Identify which cell holds the provided text, then report its (x, y) central coordinate. 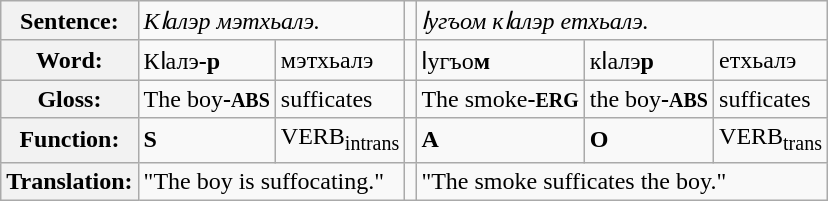
A (500, 140)
кӏалэр (648, 60)
Word: (70, 60)
"The smoke sufficates the boy." (622, 181)
ӏугъом кӏалэр етхьалэ. (622, 21)
Translation: (70, 181)
етхьалэ (771, 60)
ӏугъом (500, 60)
VERBtrans (771, 140)
мэтхьалэ (340, 60)
Gloss: (70, 99)
the boy-ABS (648, 99)
Кӏалэр мэтхьалэ. (272, 21)
S (206, 140)
The boy-ABS (206, 99)
Кӏалэ-р (206, 60)
Function: (70, 140)
VERBintrans (340, 140)
Sentence: (70, 21)
"The boy is suffocating." (272, 181)
O (648, 140)
The smoke-ERG (500, 99)
